Return the (X, Y) coordinate for the center point of the cell that contains the specified text.  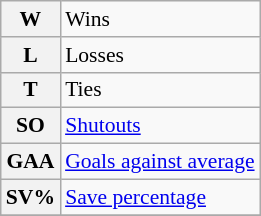
Save percentage (160, 197)
Wins (160, 19)
SO (30, 126)
T (30, 90)
L (30, 55)
Ties (160, 90)
W (30, 19)
GAA (30, 162)
Shutouts (160, 126)
Goals against average (160, 162)
SV% (30, 197)
Losses (160, 55)
